Identify which cell holds the provided text, then report its [x, y] central coordinate. 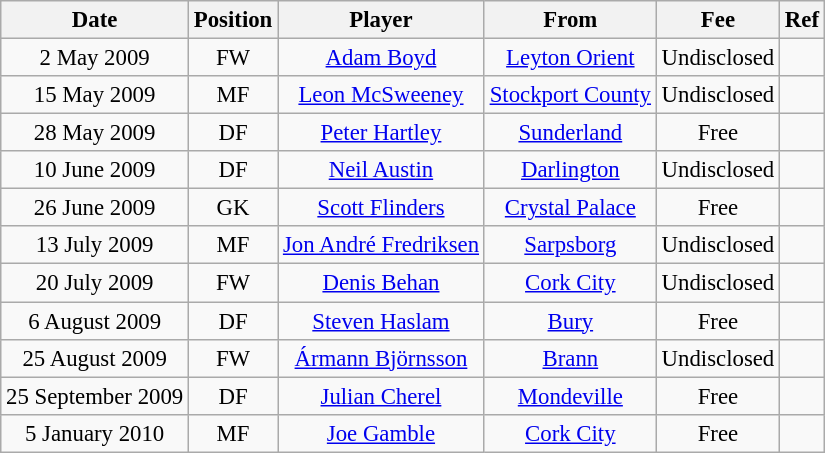
Player [382, 20]
15 May 2009 [95, 95]
Leyton Orient [570, 58]
Bury [570, 321]
Jon André Fredriksen [382, 245]
Peter Hartley [382, 133]
Position [234, 20]
26 June 2009 [95, 208]
Steven Haslam [382, 321]
Mondeville [570, 396]
Date [95, 20]
6 August 2009 [95, 321]
Fee [718, 20]
13 July 2009 [95, 245]
25 September 2009 [95, 396]
Darlington [570, 170]
Leon McSweeney [382, 95]
Crystal Palace [570, 208]
Ármann Björnsson [382, 358]
20 July 2009 [95, 283]
Adam Boyd [382, 58]
5 January 2010 [95, 433]
Sarpsborg [570, 245]
28 May 2009 [95, 133]
Brann [570, 358]
Denis Behan [382, 283]
Stockport County [570, 95]
Ref [802, 20]
Sunderland [570, 133]
10 June 2009 [95, 170]
From [570, 20]
Neil Austin [382, 170]
25 August 2009 [95, 358]
2 May 2009 [95, 58]
GK [234, 208]
Scott Flinders [382, 208]
Joe Gamble [382, 433]
Julian Cherel [382, 396]
